Determine the [x, y] coordinate at the center of the cell enclosing the given text.  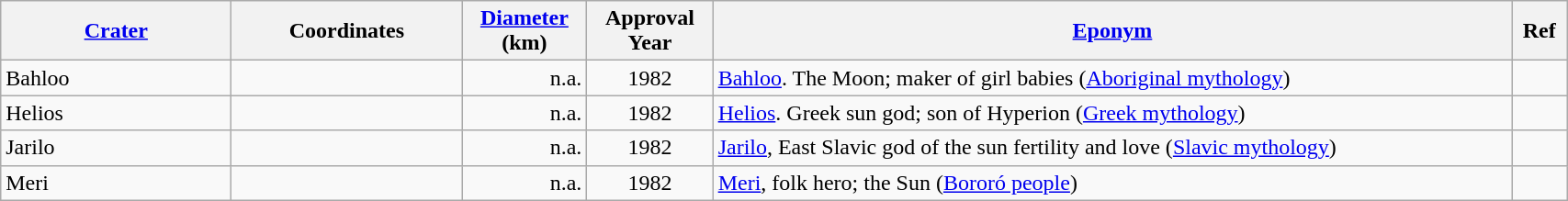
Bahloo. The Moon; maker of girl babies (Aboriginal mythology) [1112, 78]
Coordinates [347, 31]
Eponym [1112, 31]
ApprovalYear [650, 31]
Ref [1540, 31]
Jarilo [116, 148]
Jarilo, East Slavic god of the sun fertility and love (Slavic mythology) [1112, 148]
Meri [116, 183]
Bahloo [116, 78]
Diameter(km) [525, 31]
Helios. Greek sun god; son of Hyperion (Greek mythology) [1112, 113]
Meri, folk hero; the Sun (Bororó people) [1112, 183]
Helios [116, 113]
Crater [116, 31]
